Output the [x, y] coordinate of the center of the cell containing the given text.  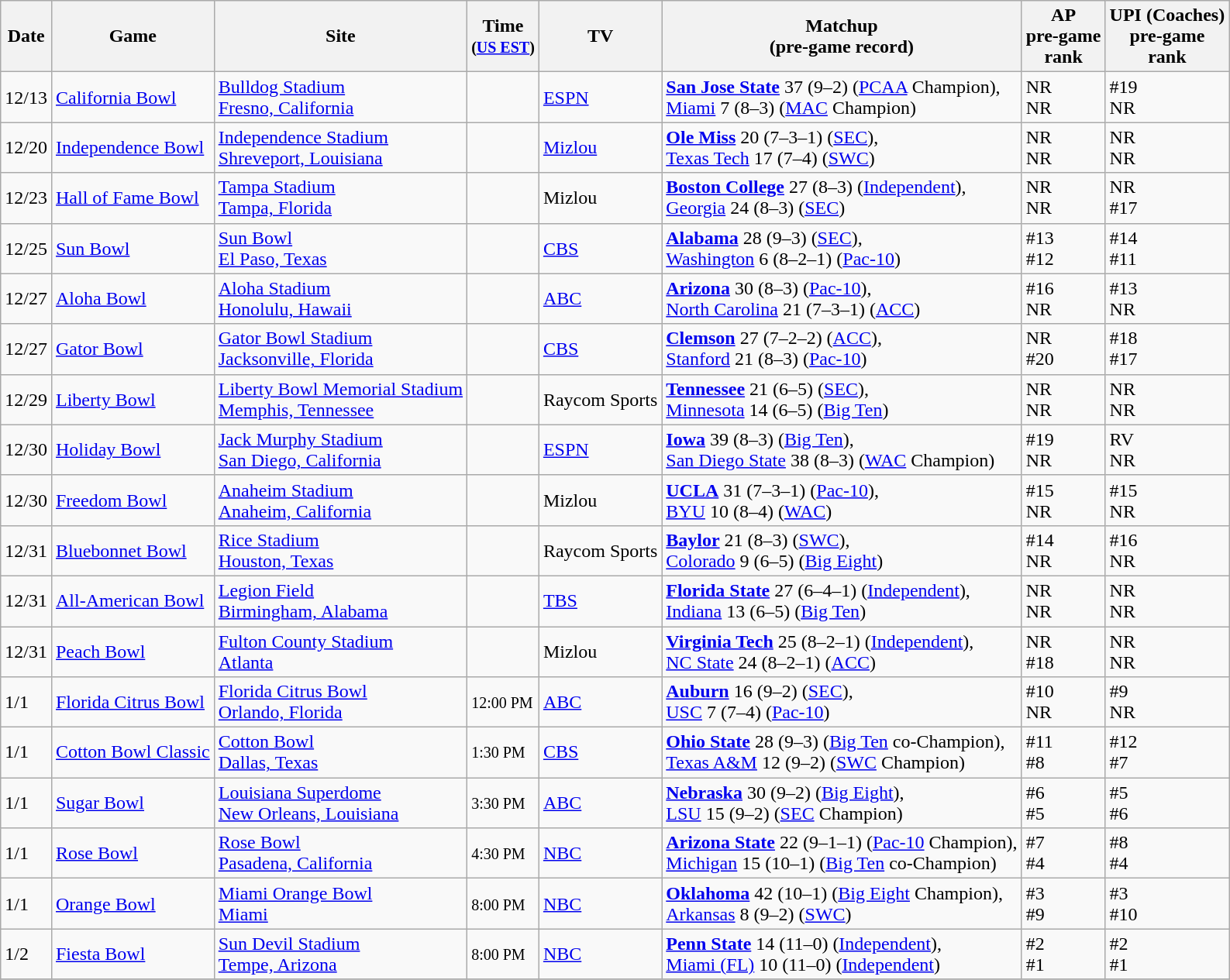
Bulldog Stadium Fresno, California [340, 98]
All-American Bowl [133, 601]
Independence Stadium Shreveport, Louisiana [340, 147]
Louisiana Superdome New Orleans, Louisiana [340, 803]
California Bowl [133, 98]
Fiesta Bowl [133, 954]
Cotton Bowl Dallas, Texas [340, 753]
Oklahoma 42 (10–1) (Big Eight Champion),Arkansas 8 (9–2) (SWC) [842, 903]
12/25 [26, 248]
Baylor 21 (8–3) (SWC),Colorado 9 (6–5) (Big Eight) [842, 550]
#14#11 [1167, 248]
Orange Bowl [133, 903]
Fulton County Stadium Atlanta [340, 651]
Florida Citrus Bowl [133, 702]
San Jose State 37 (9–2) (PCAA Champion),Miami 7 (8–3) (MAC Champion) [842, 98]
Aloha Stadium Honolulu, Hawaii [340, 299]
12/23 [26, 198]
Peach Bowl [133, 651]
Gator Bowl [133, 349]
Gator Bowl Stadium Jacksonville, Florida [340, 349]
3:30 PM [504, 803]
Ohio State 28 (9–3) (Big Ten co-Champion),Texas A&M 12 (9–2) (SWC Champion) [842, 753]
Rice Stadium Houston, Texas [340, 550]
#8#4 [1167, 854]
#13NR [1167, 299]
Auburn 16 (9–2) (SEC),USC 7 (7–4) (Pac-10) [842, 702]
Rose Bowl Pasadena, California [340, 854]
Ole Miss 20 (7–3–1) (SEC),Texas Tech 17 (7–4) (SWC) [842, 147]
#14NR [1063, 550]
Arizona State 22 (9–1–1) (Pac-10 Champion),Michigan 15 (10–1) (Big Ten co-Champion) [842, 854]
Virginia Tech 25 (8–2–1) (Independent),NC State 24 (8–2–1) (ACC) [842, 651]
#3#10 [1167, 903]
#5#6 [1167, 803]
Anaheim Stadium Anaheim, California [340, 500]
Freedom Bowl [133, 500]
12/20 [26, 147]
#18#17 [1167, 349]
#11#8 [1063, 753]
NR#17 [1167, 198]
NR#20 [1063, 349]
Legion Field Birmingham, Alabama [340, 601]
RVNR [1167, 449]
UPI (Coaches)pre-gamerank [1167, 36]
#13#12 [1063, 248]
Site [340, 36]
Tampa Stadium Tampa, Florida [340, 198]
1:30 PM [504, 753]
Florida State 27 (6–4–1) (Independent),Indiana 13 (6–5) (Big Ten) [842, 601]
Sun Devil Stadium Tempe, Arizona [340, 954]
APpre-gamerank [1063, 36]
#6#5 [1063, 803]
Sun Bowl [133, 248]
Matchup(pre-game record) [842, 36]
1/2 [26, 954]
Alabama 28 (9–3) (SEC),Washington 6 (8–2–1) (Pac-10) [842, 248]
Sugar Bowl [133, 803]
TV [600, 36]
TBS [600, 601]
Miami Orange Bowl Miami [340, 903]
Time(US EST) [504, 36]
4:30 PM [504, 854]
Nebraska 30 (9–2) (Big Eight),LSU 15 (9–2) (SEC Champion) [842, 803]
#3#9 [1063, 903]
Liberty Bowl Memorial Stadium Memphis, Tennessee [340, 400]
Holiday Bowl [133, 449]
Tennessee 21 (6–5) (SEC),Minnesota 14 (6–5) (Big Ten) [842, 400]
UCLA 31 (7–3–1) (Pac-10),BYU 10 (8–4) (WAC) [842, 500]
Florida Citrus Bowl Orlando, Florida [340, 702]
Independence Bowl [133, 147]
#10NR [1063, 702]
Hall of Fame Bowl [133, 198]
12:00 PM [504, 702]
Bluebonnet Bowl [133, 550]
#12#7 [1167, 753]
Sun Bowl El Paso, Texas [340, 248]
Jack Murphy Stadium San Diego, California [340, 449]
Arizona 30 (8–3) (Pac-10),North Carolina 21 (7–3–1) (ACC) [842, 299]
NR#18 [1063, 651]
Aloha Bowl [133, 299]
Rose Bowl [133, 854]
Iowa 39 (8–3) (Big Ten),San Diego State 38 (8–3) (WAC Champion) [842, 449]
Penn State 14 (11–0) (Independent),Miami (FL) 10 (11–0) (Independent) [842, 954]
Game [133, 36]
#7#4 [1063, 854]
12/13 [26, 98]
Clemson 27 (7–2–2) (ACC),Stanford 21 (8–3) (Pac-10) [842, 349]
Date [26, 36]
12/29 [26, 400]
Boston College 27 (8–3) (Independent),Georgia 24 (8–3) (SEC) [842, 198]
Cotton Bowl Classic [133, 753]
Liberty Bowl [133, 400]
#9NR [1167, 702]
